Locate the cell with the specified text and output its [x, y] center coordinate. 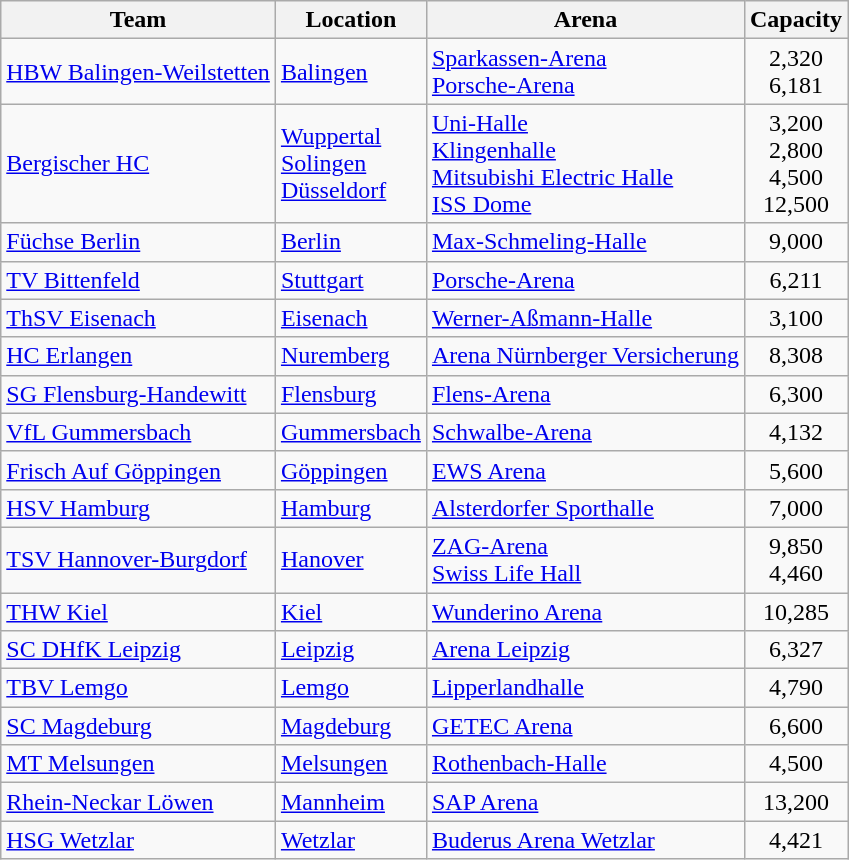
4,421 [796, 840]
Leipzig [350, 650]
Hanover [350, 560]
Nuremberg [350, 356]
THW Kiel [138, 611]
EWS Arena [585, 470]
Wetzlar [350, 840]
Arena Leipzig [585, 650]
Buderus Arena Wetzlar [585, 840]
Stuttgart [350, 280]
10,285 [796, 611]
Flensburg [350, 394]
Team [138, 20]
Arena Nürnberger Versicherung [585, 356]
Eisenach [350, 318]
Rhein-Neckar Löwen [138, 802]
HC Erlangen [138, 356]
6,600 [796, 726]
6,327 [796, 650]
Füchse Berlin [138, 242]
TBV Lemgo [138, 688]
Magdeburg [350, 726]
VfL Gummersbach [138, 432]
SC DHfK Leipzig [138, 650]
Berlin [350, 242]
Capacity [796, 20]
TSV Hannover-Burgdorf [138, 560]
SAP Arena [585, 802]
Mannheim [350, 802]
SG Flensburg-Handewitt [138, 394]
Arena [585, 20]
Werner-Aßmann-Halle [585, 318]
TV Bittenfeld [138, 280]
9,8504,460 [796, 560]
Alsterdorfer Sporthalle [585, 508]
2,3206,181 [796, 72]
3,2002,8004,50012,500 [796, 164]
Lemgo [350, 688]
Schwalbe-Arena [585, 432]
Balingen [350, 72]
Location [350, 20]
5,600 [796, 470]
WuppertalSolingenDüsseldorf [350, 164]
Porsche-Arena [585, 280]
6,300 [796, 394]
Wunderino Arena [585, 611]
Hamburg [350, 508]
Gummersbach [350, 432]
4,500 [796, 764]
Kiel [350, 611]
Göppingen [350, 470]
Rothenbach-Halle [585, 764]
4,132 [796, 432]
7,000 [796, 508]
HSG Wetzlar [138, 840]
8,308 [796, 356]
MT Melsungen [138, 764]
9,000 [796, 242]
Max-Schmeling-Halle [585, 242]
Sparkassen-ArenaPorsche-Arena [585, 72]
6,211 [796, 280]
HBW Balingen-Weilstetten [138, 72]
3,100 [796, 318]
ZAG-ArenaSwiss Life Hall [585, 560]
Lipperlandhalle [585, 688]
HSV Hamburg [138, 508]
SC Magdeburg [138, 726]
Melsungen [350, 764]
4,790 [796, 688]
Frisch Auf Göppingen [138, 470]
Flens-Arena [585, 394]
Uni-HalleKlingenhalleMitsubishi Electric HalleISS Dome [585, 164]
GETEC Arena [585, 726]
Bergischer HC [138, 164]
ThSV Eisenach [138, 318]
13,200 [796, 802]
